Return the (X, Y) coordinate for the center point of the cell that contains the specified text.  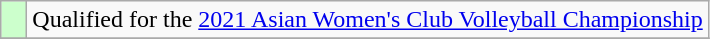
Qualified for the 2021 Asian Women's Club Volleyball Championship (368, 20)
